Pinpoint the cell where the given text exists, returning its (X, Y) midpoint coordinate. 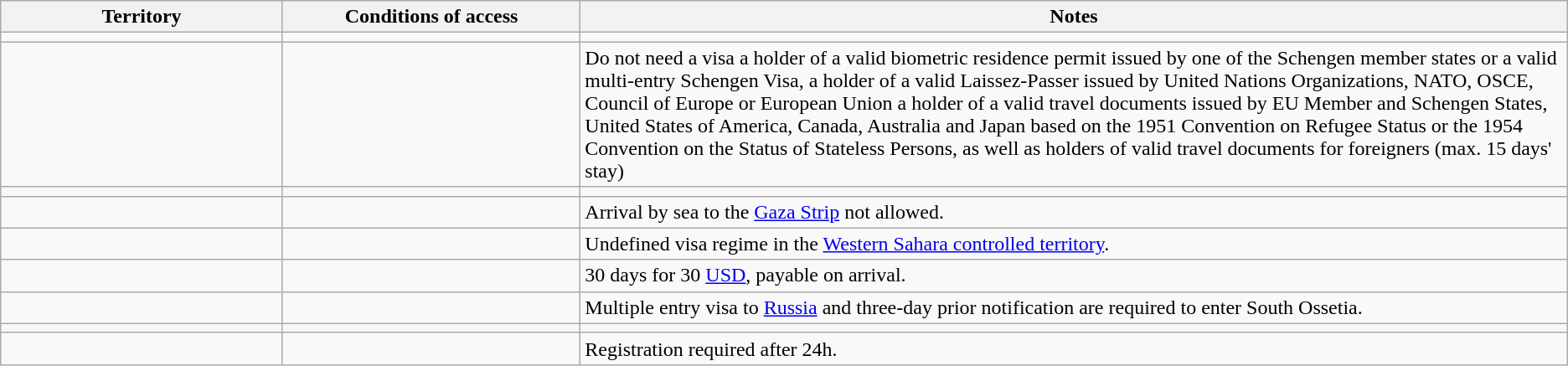
Notes (1074, 17)
30 days for 30 USD, payable on arrival. (1074, 276)
Arrival by sea to the Gaza Strip not allowed. (1074, 212)
Conditions of access (431, 17)
Multiple entry visa to Russia and three-day prior notification are required to enter South Ossetia. (1074, 307)
Undefined visa regime in the Western Sahara controlled territory. (1074, 244)
Territory (142, 17)
Registration required after 24h. (1074, 348)
